Output the (x, y) coordinate of the center of the cell containing the given text.  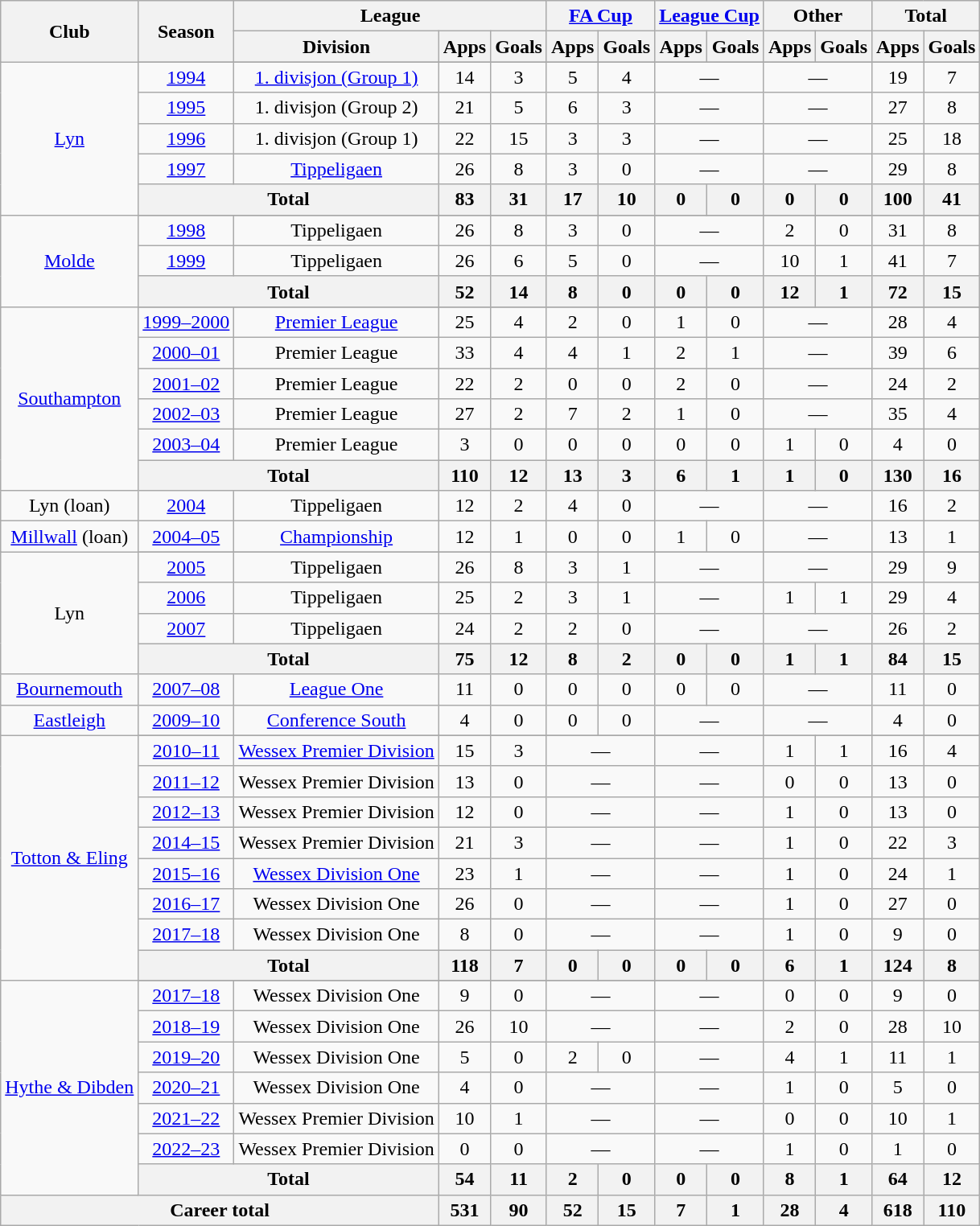
1. divisjon (Group 2) (336, 108)
531 (464, 1210)
2007 (187, 628)
18 (952, 138)
Championship (336, 537)
84 (898, 659)
19 (898, 77)
2001–02 (187, 384)
Molde (69, 261)
2004–05 (187, 537)
2016–17 (187, 904)
130 (898, 475)
1996 (187, 138)
Eastleigh (69, 720)
Millwall (loan) (69, 537)
33 (464, 352)
Division (336, 47)
118 (464, 965)
2014–15 (187, 842)
2003–04 (187, 445)
2005 (187, 567)
23 (464, 873)
2012–13 (187, 812)
1999–2000 (187, 322)
1997 (187, 169)
Conference South (336, 720)
1995 (187, 108)
Season (187, 31)
72 (898, 291)
2006 (187, 598)
2002–03 (187, 414)
75 (464, 659)
2007–08 (187, 689)
2000–01 (187, 352)
Career total (220, 1210)
1994 (187, 77)
90 (519, 1210)
Southampton (69, 398)
League One (336, 689)
2015–16 (187, 873)
54 (464, 1179)
2011–12 (187, 781)
Club (69, 31)
124 (898, 965)
2004 (187, 506)
League Cup (710, 16)
2018–19 (187, 1026)
Lyn (loan) (69, 506)
2021–22 (187, 1118)
39 (898, 352)
2020–21 (187, 1088)
Bournemouth (69, 689)
2010–11 (187, 751)
FA Cup (600, 16)
Other (817, 16)
Totton & Eling (69, 858)
Hythe & Dibden (69, 1088)
100 (898, 200)
League (391, 16)
618 (898, 1210)
1999 (187, 261)
64 (898, 1179)
1998 (187, 230)
83 (464, 200)
2019–20 (187, 1057)
17 (572, 200)
2009–10 (187, 720)
35 (898, 414)
2022–23 (187, 1149)
